Find where the given text appears and provide that cell's center as [X, Y] coordinate. 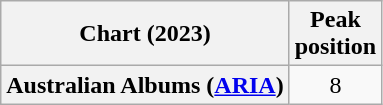
Peakposition [335, 34]
Australian Albums (ARIA) [145, 85]
8 [335, 85]
Chart (2023) [145, 34]
